Extract the [x, y] coordinate from the center of the cell holding the provided text.  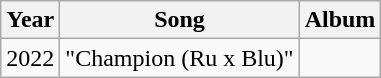
"Champion (Ru x Blu)" [180, 58]
Song [180, 20]
Year [30, 20]
Album [340, 20]
2022 [30, 58]
